Extract the [x, y] coordinate from the center of the cell holding the provided text.  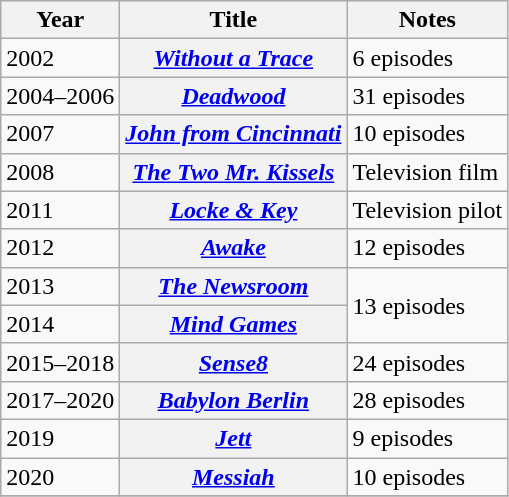
2008 [60, 172]
Mind Games [234, 324]
Year [60, 20]
2020 [60, 477]
2007 [60, 134]
The Two Mr. Kissels [234, 172]
24 episodes [428, 362]
Locke & Key [234, 210]
6 episodes [428, 58]
2004–2006 [60, 96]
Messiah [234, 477]
Television pilot [428, 210]
Television film [428, 172]
2012 [60, 248]
Babylon Berlin [234, 400]
2017–2020 [60, 400]
Jett [234, 438]
The Newsroom [234, 286]
2011 [60, 210]
Awake [234, 248]
Notes [428, 20]
12 episodes [428, 248]
Without a Trace [234, 58]
2015–2018 [60, 362]
31 episodes [428, 96]
John from Cincinnati [234, 134]
9 episodes [428, 438]
2019 [60, 438]
Deadwood [234, 96]
2002 [60, 58]
2014 [60, 324]
Sense8 [234, 362]
Title [234, 20]
2013 [60, 286]
13 episodes [428, 305]
28 episodes [428, 400]
